Pinpoint the cell where the given text exists, returning its (X, Y) midpoint coordinate. 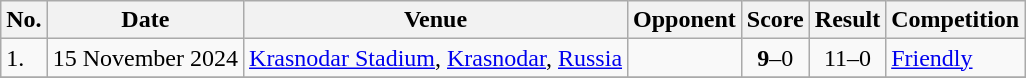
Date (145, 20)
Competition (956, 20)
9–0 (775, 58)
1. (24, 58)
Score (775, 20)
11–0 (847, 58)
No. (24, 20)
Result (847, 20)
Friendly (956, 58)
Krasnodar Stadium, Krasnodar, Russia (436, 58)
Opponent (685, 20)
15 November 2024 (145, 58)
Venue (436, 20)
